Identify which cell holds the provided text, then report its (x, y) central coordinate. 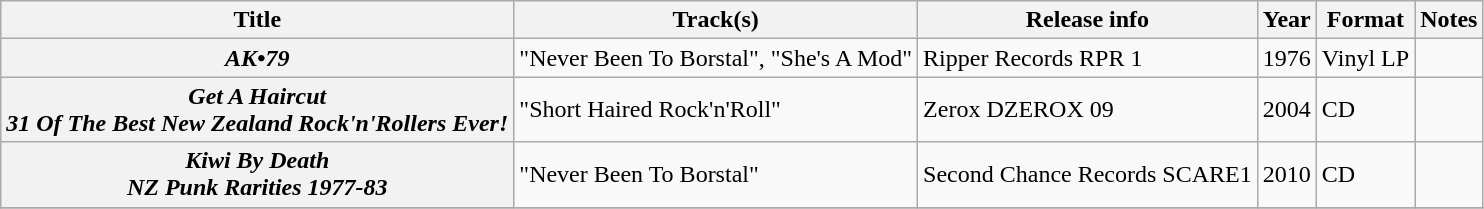
Title (258, 20)
Format (1365, 20)
"Short Haired Rock'n'Roll" (716, 110)
Ripper Records RPR 1 (1088, 58)
2004 (1286, 110)
Track(s) (716, 20)
Vinyl LP (1365, 58)
"Never Been To Borstal", "She's A Mod" (716, 58)
Year (1286, 20)
Second Chance Records SCARE1 (1088, 174)
2010 (1286, 174)
1976 (1286, 58)
Get A Haircut31 Of The Best New Zealand Rock'n'Rollers Ever! (258, 110)
Kiwi By DeathNZ Punk Rarities 1977-83 (258, 174)
Zerox DZEROX 09 (1088, 110)
"Never Been To Borstal" (716, 174)
Notes (1449, 20)
AK•79 (258, 58)
Release info (1088, 20)
